From the cell containing the given text, extract its center point as [x, y] coordinate. 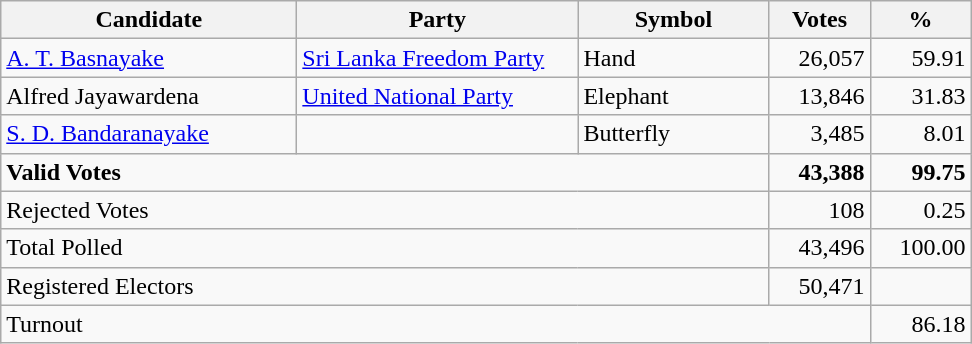
Candidate [149, 20]
% [920, 20]
Party [438, 20]
3,485 [820, 134]
Elephant [674, 96]
United National Party [438, 96]
0.25 [920, 210]
31.83 [920, 96]
S. D. Bandaranayake [149, 134]
A. T. Basnayake [149, 58]
108 [820, 210]
43,388 [820, 172]
13,846 [820, 96]
26,057 [820, 58]
8.01 [920, 134]
43,496 [820, 248]
Votes [820, 20]
Symbol [674, 20]
Alfred Jayawardena [149, 96]
50,471 [820, 286]
Hand [674, 58]
Rejected Votes [385, 210]
99.75 [920, 172]
Total Polled [385, 248]
Registered Electors [385, 286]
Turnout [436, 324]
59.91 [920, 58]
Sri Lanka Freedom Party [438, 58]
86.18 [920, 324]
Valid Votes [385, 172]
100.00 [920, 248]
Butterfly [674, 134]
